Detect which cell encompasses the target text, then output its (X, Y) center coordinate. 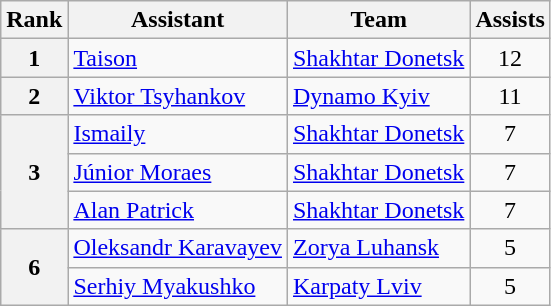
Assistant (178, 20)
Serhiy Myakushko (178, 286)
12 (510, 58)
Assists (510, 20)
3 (34, 172)
Ismaily (178, 134)
11 (510, 96)
Dynamo Kyiv (378, 96)
1 (34, 58)
Rank (34, 20)
Júnior Moraes (178, 172)
Taison (178, 58)
Viktor Tsyhankov (178, 96)
Oleksandr Karavayev (178, 248)
Zorya Luhansk (378, 248)
Karpaty Lviv (378, 286)
2 (34, 96)
Team (378, 20)
6 (34, 267)
Alan Patrick (178, 210)
